Output the (X, Y) coordinate of the center of the cell containing the given text.  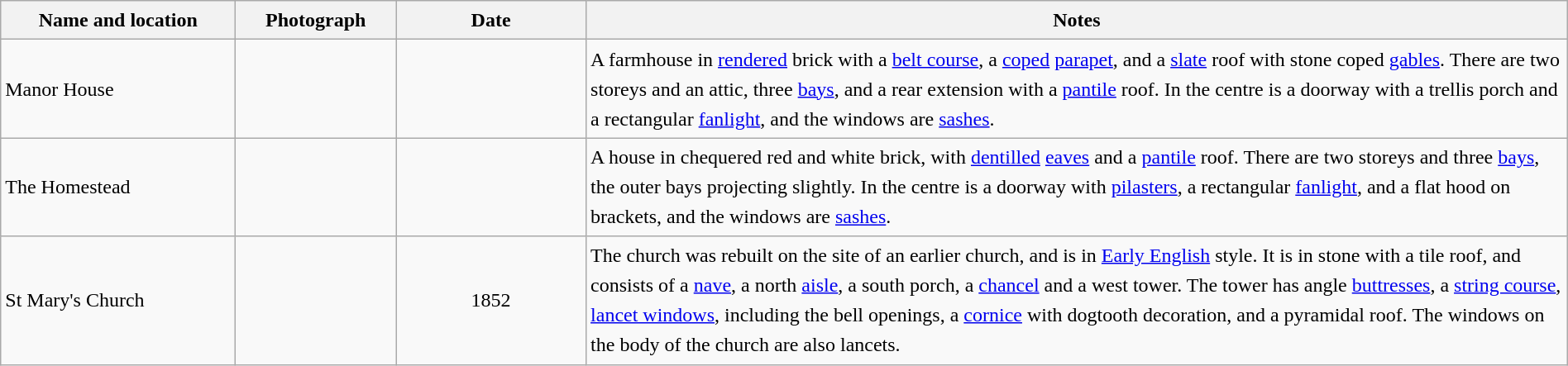
Notes (1077, 20)
Date (491, 20)
1852 (491, 301)
Photograph (316, 20)
The Homestead (118, 187)
Name and location (118, 20)
St Mary's Church (118, 301)
Manor House (118, 89)
